Determine the (x, y) coordinate at the center of the cell enclosing the given text.  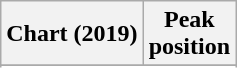
Peakposition (189, 34)
Chart (2019) (72, 34)
